Return the (x, y) coordinate for the center point of the cell that contains the specified text.  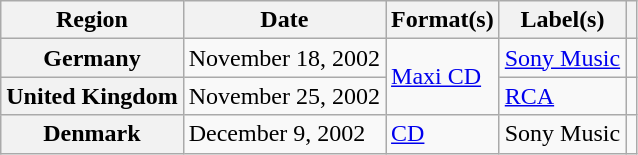
Region (92, 20)
CD (443, 134)
Germany (92, 58)
November 25, 2002 (284, 96)
Date (284, 20)
Maxi CD (443, 77)
RCA (562, 96)
Label(s) (562, 20)
United Kingdom (92, 96)
Denmark (92, 134)
Format(s) (443, 20)
November 18, 2002 (284, 58)
December 9, 2002 (284, 134)
